Extract the (X, Y) coordinate from the center of the cell holding the provided text.  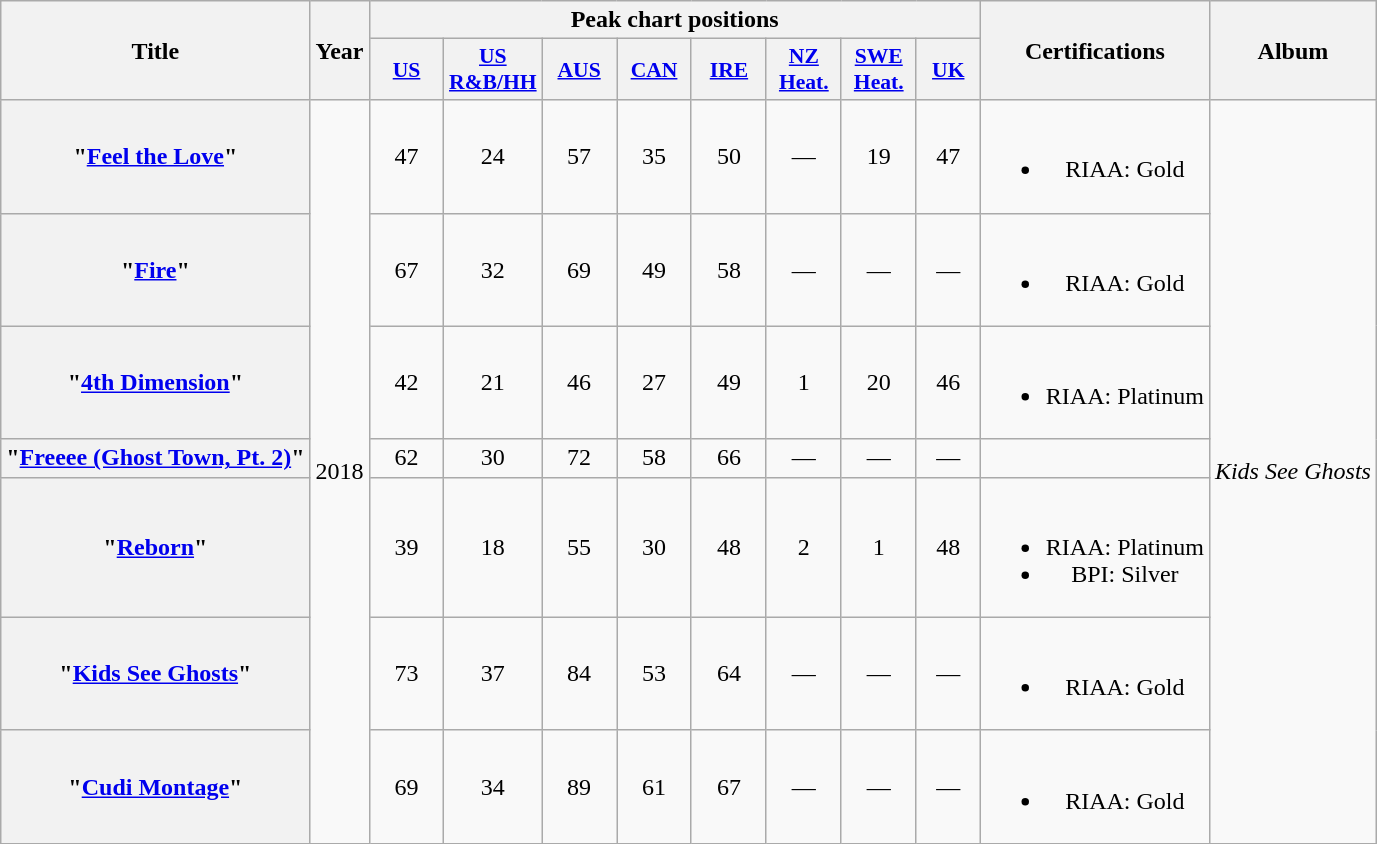
Year (340, 50)
19 (878, 156)
"Kids See Ghosts" (156, 674)
72 (580, 458)
"4th Dimension" (156, 382)
"Feel the Love" (156, 156)
CAN (654, 70)
"Cudi Montage" (156, 786)
UK (948, 70)
73 (406, 674)
"Freeee (Ghost Town, Pt. 2)" (156, 458)
50 (728, 156)
39 (406, 547)
RIAA: Platinum (1094, 382)
32 (493, 270)
20 (878, 382)
89 (580, 786)
"Fire" (156, 270)
62 (406, 458)
RIAA: PlatinumBPI: Silver (1094, 547)
57 (580, 156)
42 (406, 382)
2 (804, 547)
61 (654, 786)
18 (493, 547)
USR&B/HH (493, 70)
21 (493, 382)
53 (654, 674)
SWEHeat. (878, 70)
Kids See Ghosts (1292, 472)
IRE (728, 70)
Certifications (1094, 50)
NZHeat. (804, 70)
24 (493, 156)
35 (654, 156)
2018 (340, 472)
64 (728, 674)
37 (493, 674)
AUS (580, 70)
Title (156, 50)
US (406, 70)
Peak chart positions (674, 20)
27 (654, 382)
66 (728, 458)
55 (580, 547)
Album (1292, 50)
"Reborn" (156, 547)
34 (493, 786)
84 (580, 674)
